Scan for the cell matching the given text and deliver its (x, y) coordinate at center. 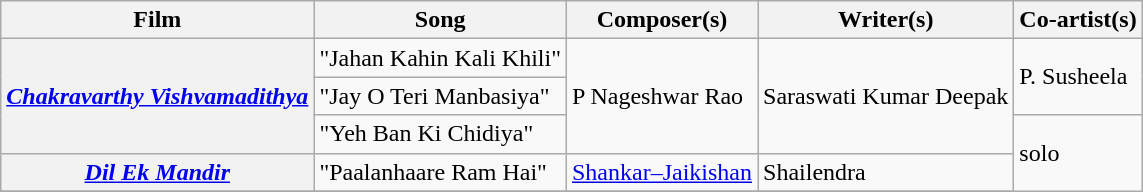
"Yeh Ban Ki Chidiya" (440, 134)
Shailendra (886, 172)
Composer(s) (662, 20)
Chakravarthy Vishvamadithya (158, 96)
"Paalanhaare Ram Hai" (440, 172)
Dil Ek Mandir (158, 172)
P Nageshwar Rao (662, 96)
P. Susheela (1078, 77)
"Jay O Teri Manbasiya" (440, 96)
Saraswati Kumar Deepak (886, 96)
Co-artist(s) (1078, 20)
"Jahan Kahin Kali Khili" (440, 58)
Shankar–Jaikishan (662, 172)
Song (440, 20)
solo (1078, 153)
Film (158, 20)
Writer(s) (886, 20)
